Search for the cell housing the specified text and yield its (X, Y) center coordinate. 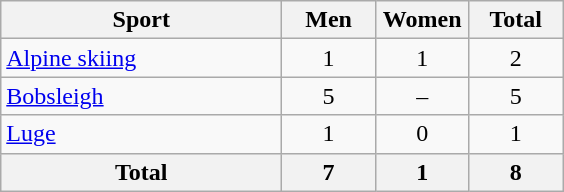
Alpine skiing (142, 58)
2 (516, 58)
Sport (142, 20)
Bobsleigh (142, 96)
Men (329, 20)
Women (422, 20)
– (422, 96)
7 (329, 172)
0 (422, 134)
8 (516, 172)
Luge (142, 134)
